Locate the cell with the specified text and output its (X, Y) center coordinate. 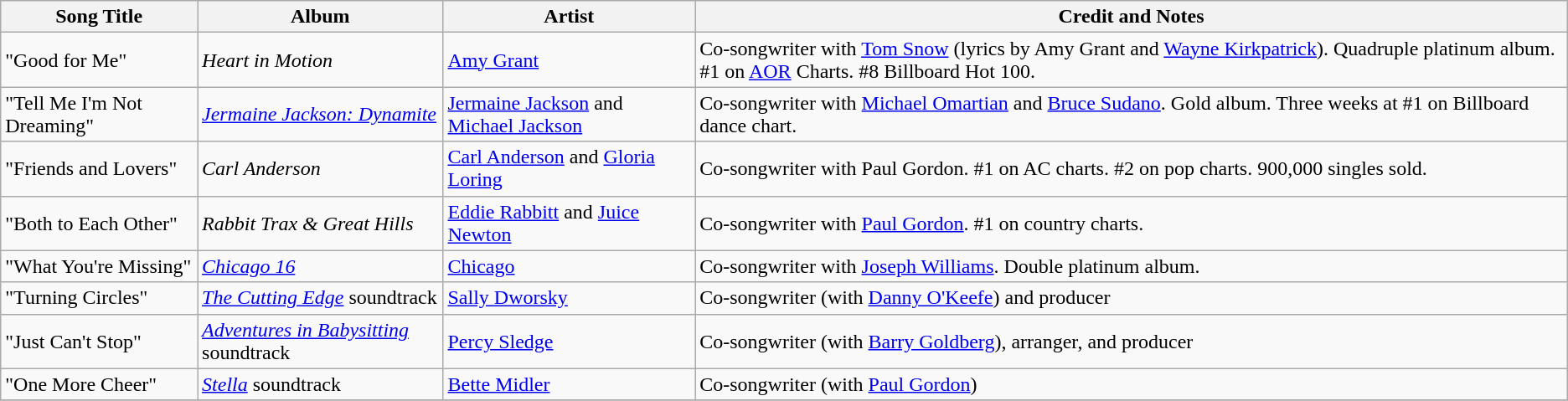
Co-songwriter with Tom Snow (lyrics by Amy Grant and Wayne Kirkpatrick). Quadruple platinum album. #1 on AOR Charts. #8 Billboard Hot 100. (1132, 60)
"One More Cheer" (99, 384)
Carl Anderson and Gloria Loring (570, 169)
Chicago (570, 266)
Jermaine Jackson: Dynamite (320, 114)
Credit and Notes (1132, 17)
Co-songwriter with Joseph Williams. Double platinum album. (1132, 266)
Artist (570, 17)
Stella soundtrack (320, 384)
Song Title (99, 17)
Sally Dworsky (570, 298)
Chicago 16 (320, 266)
Carl Anderson (320, 169)
Heart in Motion (320, 60)
Co-songwriter (with Paul Gordon) (1132, 384)
"Just Can't Stop" (99, 342)
Eddie Rabbitt and Juice Newton (570, 223)
"Friends and Lovers" (99, 169)
Co-songwriter with Michael Omartian and Bruce Sudano. Gold album. Three weeks at #1 on Billboard dance chart. (1132, 114)
The Cutting Edge soundtrack (320, 298)
Adventures in Babysitting soundtrack (320, 342)
"What You're Missing" (99, 266)
Co-songwriter (with Danny O'Keefe) and producer (1132, 298)
Co-songwriter (with Barry Goldberg), arranger, and producer (1132, 342)
Bette Midler (570, 384)
"Turning Circles" (99, 298)
Co-songwriter with Paul Gordon. #1 on country charts. (1132, 223)
Jermaine Jackson and Michael Jackson (570, 114)
"Both to Each Other" (99, 223)
Co-songwriter with Paul Gordon. #1 on AC charts. #2 on pop charts. 900,000 singles sold. (1132, 169)
Percy Sledge (570, 342)
Rabbit Trax & Great Hills (320, 223)
"Good for Me" (99, 60)
"Tell Me I'm Not Dreaming" (99, 114)
Amy Grant (570, 60)
Album (320, 17)
